Pinpoint the cell where the given text exists, returning its [X, Y] midpoint coordinate. 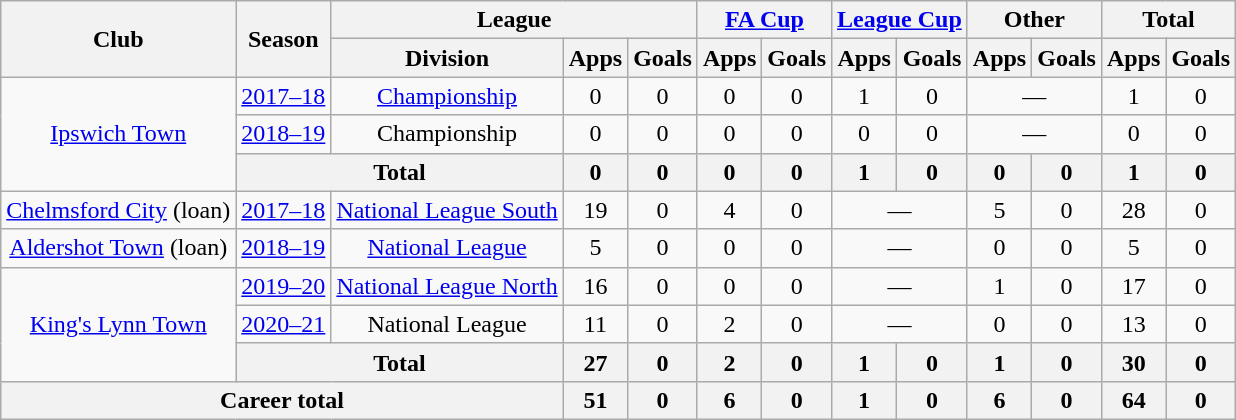
Division [447, 58]
30 [1133, 362]
Aldershot Town (loan) [118, 248]
Career total [282, 400]
4 [729, 210]
Ipswich Town [118, 134]
Season [284, 39]
League Cup [900, 20]
28 [1133, 210]
19 [595, 210]
13 [1133, 324]
51 [595, 400]
11 [595, 324]
Other [1034, 20]
27 [595, 362]
2020–21 [284, 324]
National League North [447, 286]
17 [1133, 286]
National League South [447, 210]
King's Lynn Town [118, 324]
Club [118, 39]
League [514, 20]
2019–20 [284, 286]
16 [595, 286]
FA Cup [764, 20]
64 [1133, 400]
Chelmsford City (loan) [118, 210]
